Search for the cell housing the specified text and yield its (X, Y) center coordinate. 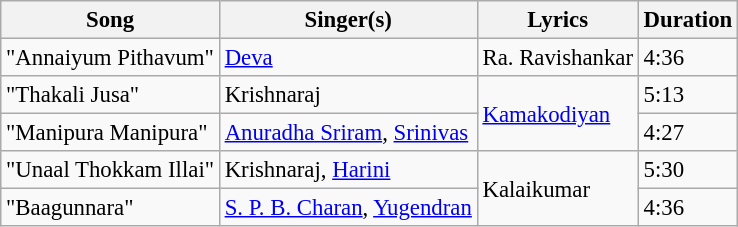
"Manipura Manipura" (110, 133)
4:27 (688, 133)
"Unaal Thokkam Illai" (110, 170)
"Thakali Jusa" (110, 95)
S. P. B. Charan, Yugendran (348, 208)
Lyrics (558, 20)
Song (110, 20)
Deva (348, 58)
5:13 (688, 95)
"Annaiyum Pithavum" (110, 58)
Ra. Ravishankar (558, 58)
Kalaikumar (558, 188)
Krishnaraj, Harini (348, 170)
"Baagunnara" (110, 208)
Duration (688, 20)
Kamakodiyan (558, 114)
Krishnaraj (348, 95)
5:30 (688, 170)
Singer(s) (348, 20)
Anuradha Sriram, Srinivas (348, 133)
